Identify which cell holds the provided text, then report its [x, y] central coordinate. 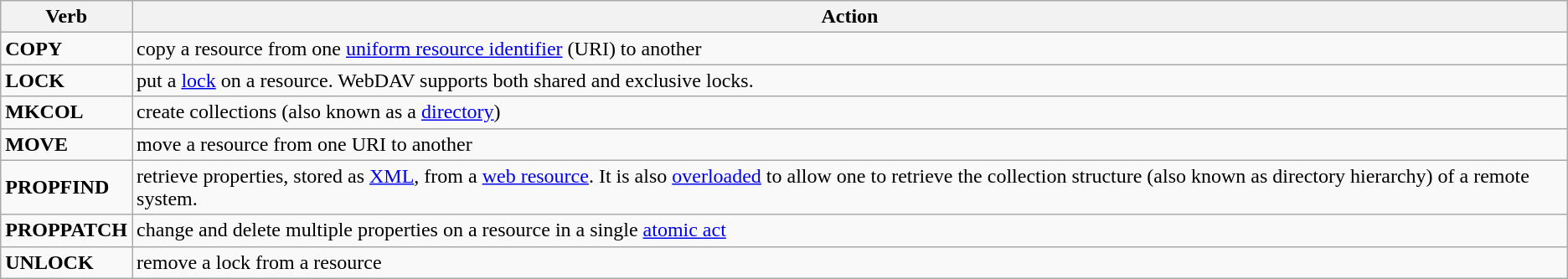
remove a lock from a resource [850, 262]
UNLOCK [67, 262]
put a lock on a resource. WebDAV supports both shared and exclusive locks. [850, 80]
COPY [67, 49]
change and delete multiple properties on a resource in a single atomic act [850, 230]
copy a resource from one uniform resource identifier (URI) to another [850, 49]
Verb [67, 17]
PROPPATCH [67, 230]
PROPFIND [67, 188]
create collections (also known as a directory) [850, 112]
MOVE [67, 144]
LOCK [67, 80]
move a resource from one URI to another [850, 144]
MKCOL [67, 112]
Action [850, 17]
